Output the [x, y] coordinate of the center of the cell containing the given text.  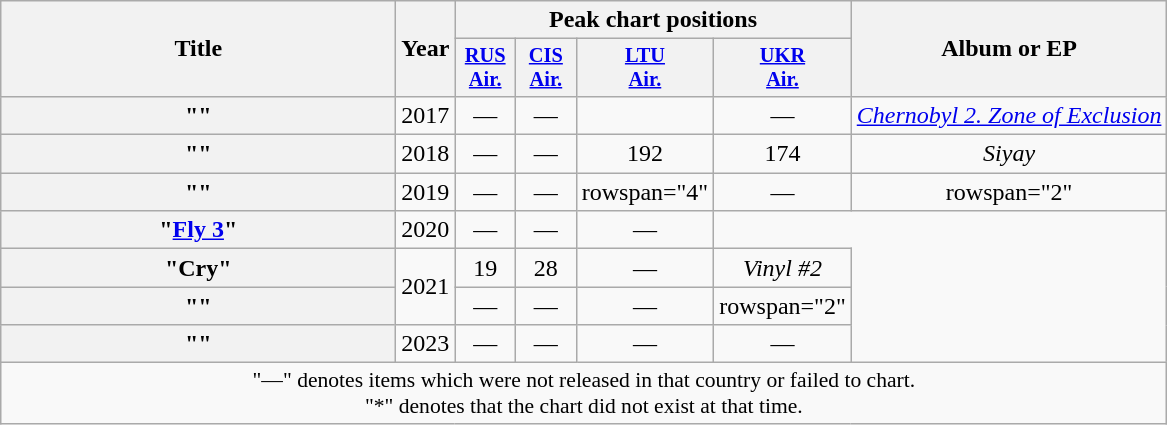
2023 [426, 344]
"Cry" [198, 268]
28 [546, 268]
Title [198, 49]
Chernobyl 2. Zone of Exclusion [1009, 115]
2019 [426, 192]
19 [486, 268]
"—" denotes items which were not released in that country or failed to chart."*" denotes that the chart did not exist at that time. [584, 394]
LTUAir. [645, 68]
174 [783, 154]
CISAir. [546, 68]
Peak chart positions [653, 20]
rowspan="4" [645, 192]
192 [645, 154]
2021 [426, 287]
Year [426, 49]
Siyay [1009, 154]
2018 [426, 154]
"Fly 3" [198, 230]
Vinyl #2 [783, 268]
Album or EP [1009, 49]
2017 [426, 115]
2020 [426, 230]
RUSAir. [486, 68]
UKRAir. [783, 68]
